Output the (X, Y) coordinate of the center of the cell containing the given text.  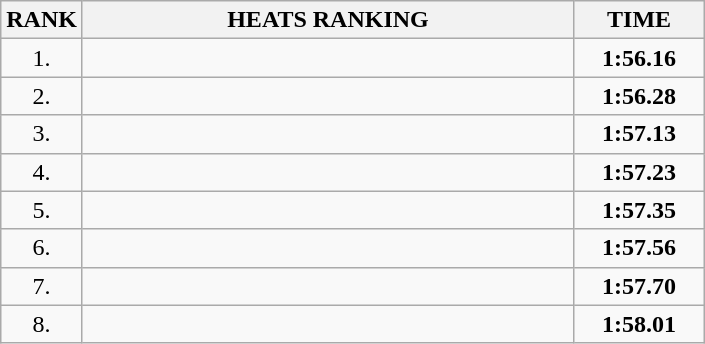
8. (42, 324)
1:56.28 (640, 96)
3. (42, 134)
HEATS RANKING (328, 20)
1:57.56 (640, 248)
5. (42, 210)
1:57.35 (640, 210)
1:57.23 (640, 172)
6. (42, 248)
7. (42, 286)
1:58.01 (640, 324)
1:57.13 (640, 134)
1:57.70 (640, 286)
1:56.16 (640, 58)
2. (42, 96)
RANK (42, 20)
1. (42, 58)
4. (42, 172)
TIME (640, 20)
